Extract the [X, Y] coordinate from the center of the cell holding the provided text.  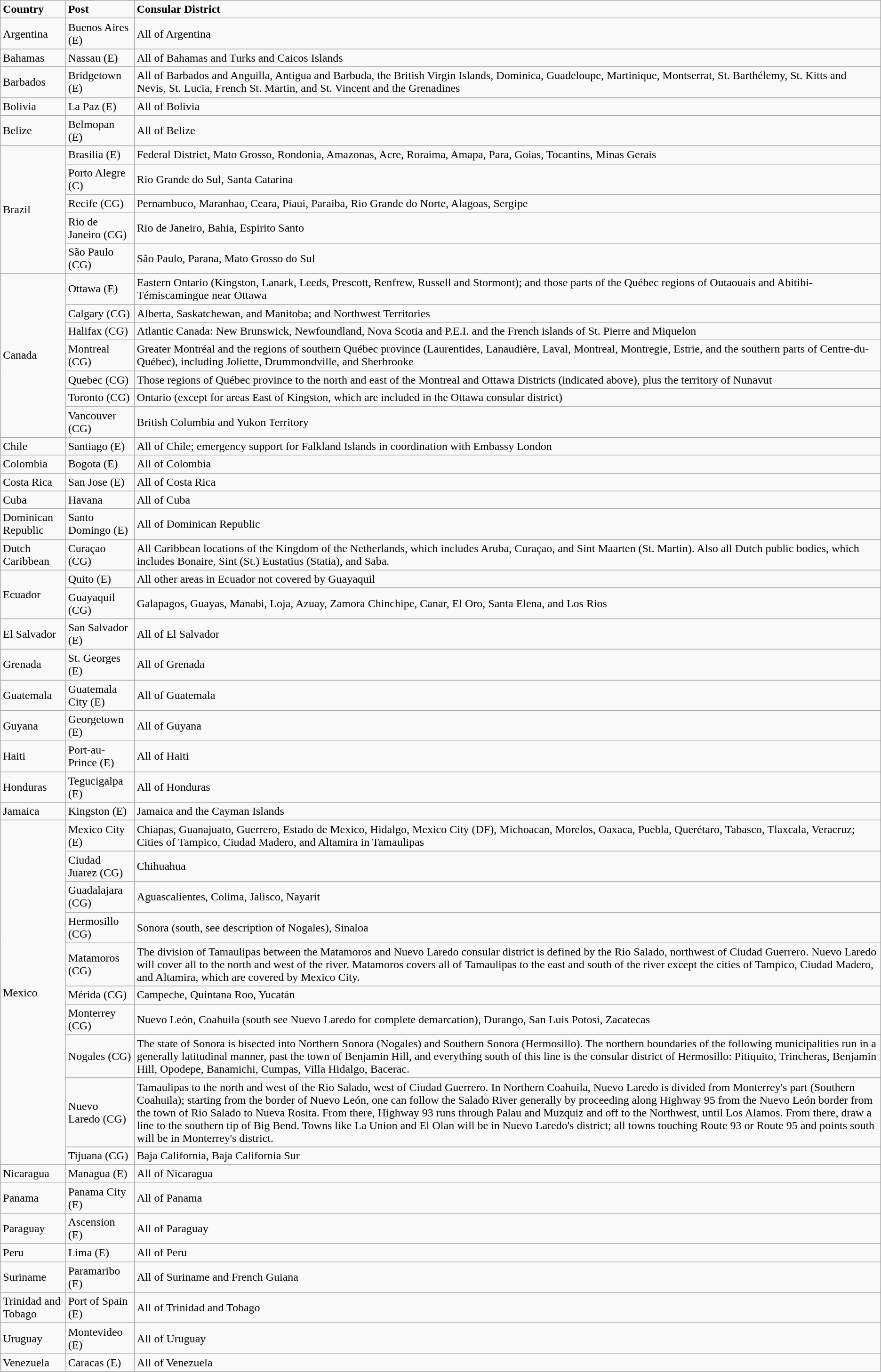
All of Peru [507, 1253]
Peru [33, 1253]
Tegucigalpa (E) [100, 787]
Paramaribo (E) [100, 1277]
All of Guatemala [507, 695]
Monterrey (CG) [100, 1019]
Recife (CG) [100, 203]
All of Belize [507, 131]
Barbados [33, 82]
Jamaica and the Cayman Islands [507, 811]
Halifax (CG) [100, 331]
Bolivia [33, 106]
Honduras [33, 787]
All of Bolivia [507, 106]
Galapagos, Guayas, Manabi, Loja, Azuay, Zamora Chinchipe, Canar, El Oro, Santa Elena, and Los Rios [507, 603]
San Salvador (E) [100, 634]
Porto Alegre (C) [100, 179]
Port of Spain (E) [100, 1308]
Mexico City (E) [100, 836]
Ascension (E) [100, 1228]
Belize [33, 131]
All of Venezuela [507, 1363]
São Paulo (CG) [100, 258]
Havana [100, 500]
Bahamas [33, 58]
Rio de Janeiro (CG) [100, 228]
Post [100, 9]
Hermosillo (CG) [100, 927]
Guatemala [33, 695]
Bogota (E) [100, 464]
Venezuela [33, 1363]
All of Costa Rica [507, 482]
All of Argentina [507, 34]
Montevideo (E) [100, 1339]
Sonora (south, see description of Nogales), Sinaloa [507, 927]
All other areas in Ecuador not covered by Guayaquil [507, 579]
Consular District [507, 9]
Kingston (E) [100, 811]
Matamoros (CG) [100, 964]
Caracas (E) [100, 1363]
All of Honduras [507, 787]
British Columbia and Yukon Territory [507, 422]
Country [33, 9]
All of Nicaragua [507, 1173]
Mexico [33, 993]
Baja California, Baja California Sur [507, 1155]
La Paz (E) [100, 106]
Dutch Caribbean [33, 554]
Panama [33, 1197]
Port-au-Prince (E) [100, 757]
Suriname [33, 1277]
Colombia [33, 464]
Quito (E) [100, 579]
Calgary (CG) [100, 313]
Alberta, Saskatchewan, and Manitoba; and Northwest Territories [507, 313]
Nassau (E) [100, 58]
Brazil [33, 210]
All of Paraguay [507, 1228]
Ontario (except for areas East of Kingston, which are included in the Ottawa consular district) [507, 398]
All of El Salvador [507, 634]
Ecuador [33, 594]
Quebec (CG) [100, 380]
Those regions of Québec province to the north and east of the Montreal and Ottawa Districts (indicated above), plus the territory of Nunavut [507, 380]
Uruguay [33, 1339]
All of Guyana [507, 726]
Rio Grande do Sul, Santa Catarina [507, 179]
Belmopan (E) [100, 131]
Campeche, Quintana Roo, Yucatán [507, 995]
All of Dominican Republic [507, 524]
Jamaica [33, 811]
Ottawa (E) [100, 289]
All of Suriname and French Guiana [507, 1277]
Montreal (CG) [100, 356]
Aguascalientes, Colima, Jalisco, Nayarit [507, 897]
Guadalajara (CG) [100, 897]
Chile [33, 446]
Rio de Janeiro, Bahia, Espirito Santo [507, 228]
All of Bahamas and Turks and Caicos Islands [507, 58]
Tijuana (CG) [100, 1155]
Nuevo León, Coahuila (south see Nuevo Laredo for complete demarcation), Durango, San Luis Potosí, Zacatecas [507, 1019]
Grenada [33, 665]
St. Georges (E) [100, 665]
Chihuahua [507, 866]
Guatemala City (E) [100, 695]
Santiago (E) [100, 446]
Nogales (CG) [100, 1056]
Santo Domingo (E) [100, 524]
Georgetown (E) [100, 726]
Bridgetown (E) [100, 82]
Buenos Aires (E) [100, 34]
Toronto (CG) [100, 398]
Haiti [33, 757]
Nicaragua [33, 1173]
All of Cuba [507, 500]
All of Colombia [507, 464]
Paraguay [33, 1228]
All of Chile; emergency support for Falkland Islands in coordination with Embassy London [507, 446]
Guyana [33, 726]
Costa Rica [33, 482]
All of Trinidad and Tobago [507, 1308]
San Jose (E) [100, 482]
Ciudad Juarez (CG) [100, 866]
São Paulo, Parana, Mato Grosso do Sul [507, 258]
All of Grenada [507, 665]
Managua (E) [100, 1173]
All of Panama [507, 1197]
Cuba [33, 500]
Pernambuco, Maranhao, Ceara, Piaui, Paraiba, Rio Grande do Norte, Alagoas, Sergipe [507, 203]
Federal District, Mato Grosso, Rondonia, Amazonas, Acre, Roraima, Amapa, Para, Goias, Tocantins, Minas Gerais [507, 155]
Atlantic Canada: New Brunswick, Newfoundland, Nova Scotia and P.E.I. and the French islands of St. Pierre and Miquelon [507, 331]
Canada [33, 355]
Nuevo Laredo (CG) [100, 1112]
Trinidad and Tobago [33, 1308]
Vancouver (CG) [100, 422]
Panama City (E) [100, 1197]
Guayaquil (CG) [100, 603]
El Salvador [33, 634]
Brasilia (E) [100, 155]
Argentina [33, 34]
All of Haiti [507, 757]
Dominican Republic [33, 524]
Mérida (CG) [100, 995]
Lima (E) [100, 1253]
All of Uruguay [507, 1339]
Curaçao (CG) [100, 554]
